From the cell containing the given text, extract its center point as (x, y) coordinate. 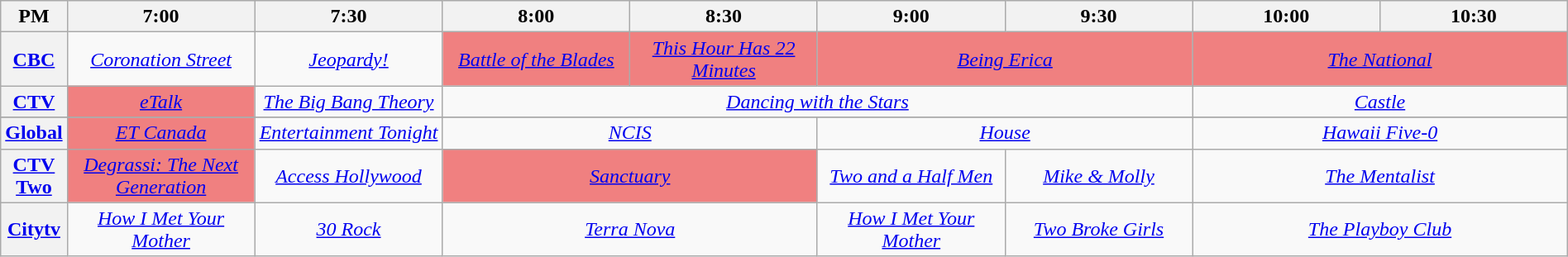
The Big Bang Theory (349, 102)
9:30 (1098, 17)
House (1004, 133)
Access Hollywood (349, 175)
Battle of the Blades (536, 59)
PM (34, 17)
Two Broke Girls (1098, 230)
30 Rock (349, 230)
CBC (34, 59)
Entertainment Tonight (349, 133)
The Mentalist (1379, 175)
Terra Nova (630, 230)
The Playboy Club (1379, 230)
Global (34, 133)
CTV Two (34, 175)
8:30 (724, 17)
8:00 (536, 17)
ET Canada (160, 133)
9:00 (911, 17)
7:30 (349, 17)
Citytv (34, 230)
10:00 (1287, 17)
Sanctuary (630, 175)
Mike & Molly (1098, 175)
Jeopardy! (349, 59)
7:00 (160, 17)
Degrassi: The Next Generation (160, 175)
eTalk (160, 102)
NCIS (630, 133)
10:30 (1474, 17)
Two and a Half Men (911, 175)
Being Erica (1004, 59)
Hawaii Five-0 (1379, 133)
Dancing with the Stars (817, 102)
Castle (1379, 102)
This Hour Has 22 Minutes (724, 59)
CTV (34, 102)
Coronation Street (160, 59)
The National (1379, 59)
